For the text-containing cell, return its midpoint in (X, Y) coordinate format. 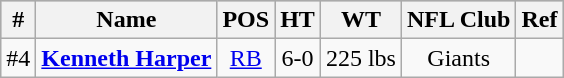
6-0 (298, 58)
Giants (458, 58)
Name (126, 20)
RB (246, 58)
NFL Club (458, 20)
Ref (540, 20)
225 lbs (360, 58)
# (18, 20)
#4 (18, 58)
POS (246, 20)
WT (360, 20)
Kenneth Harper (126, 58)
HT (298, 20)
